Extract the (x, y) coordinate from the center of the cell holding the provided text.  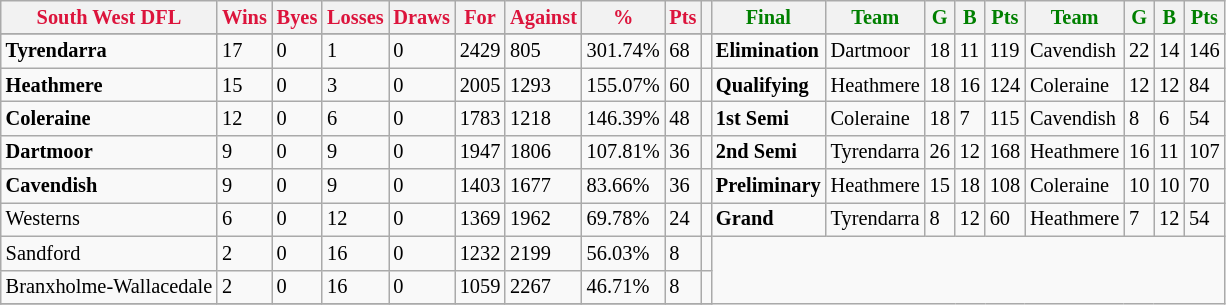
Elimination (768, 51)
1806 (544, 152)
805 (544, 51)
2267 (544, 287)
Losses (355, 17)
Branxholme-Wallacedale (109, 287)
26 (940, 152)
1947 (480, 152)
1293 (544, 85)
17 (244, 51)
14 (1169, 51)
48 (682, 118)
1962 (544, 219)
3 (355, 85)
Wins (244, 17)
1059 (480, 287)
Final (768, 17)
2429 (480, 51)
1st Semi (768, 118)
69.78% (624, 219)
107 (1204, 152)
Grand (768, 219)
Draws (421, 17)
146 (1204, 51)
Against (544, 17)
84 (1204, 85)
56.03% (624, 253)
119 (1005, 51)
Westerns (109, 219)
68 (682, 51)
2005 (480, 85)
2nd Semi (768, 152)
South West DFL (109, 17)
Qualifying (768, 85)
22 (1139, 51)
For (480, 17)
124 (1005, 85)
1369 (480, 219)
46.71% (624, 287)
301.74% (624, 51)
168 (1005, 152)
1232 (480, 253)
Byes (297, 17)
1677 (544, 186)
2199 (544, 253)
1 (355, 51)
108 (1005, 186)
24 (682, 219)
115 (1005, 118)
83.66% (624, 186)
155.07% (624, 85)
Sandford (109, 253)
70 (1204, 186)
107.81% (624, 152)
% (624, 17)
1218 (544, 118)
Preliminary (768, 186)
1783 (480, 118)
146.39% (624, 118)
1403 (480, 186)
